Capture the cell that displays the provided text and extract its [X, Y] central coordinate. 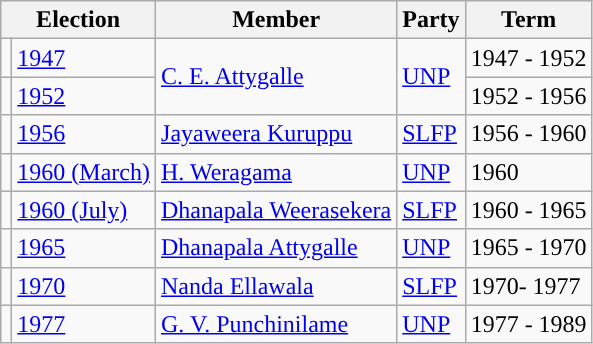
Term [528, 20]
1952 - 1956 [528, 96]
1965 [84, 248]
1956 [84, 134]
Member [276, 20]
1952 [84, 96]
1960 - 1965 [528, 210]
Election [78, 20]
G. V. Punchinilame [276, 324]
Party [431, 20]
1960 (July) [84, 210]
Dhanapala Weerasekera [276, 210]
Dhanapala Attygalle [276, 248]
1970 [84, 286]
1947 - 1952 [528, 58]
1977 - 1989 [528, 324]
1977 [84, 324]
1947 [84, 58]
1956 - 1960 [528, 134]
Jayaweera Kuruppu [276, 134]
1965 - 1970 [528, 248]
1970- 1977 [528, 286]
H. Weragama [276, 172]
1960 (March) [84, 172]
Nanda Ellawala [276, 286]
C. E. Attygalle [276, 77]
1960 [528, 172]
